Extract the (X, Y) coordinate from the center of the cell holding the provided text.  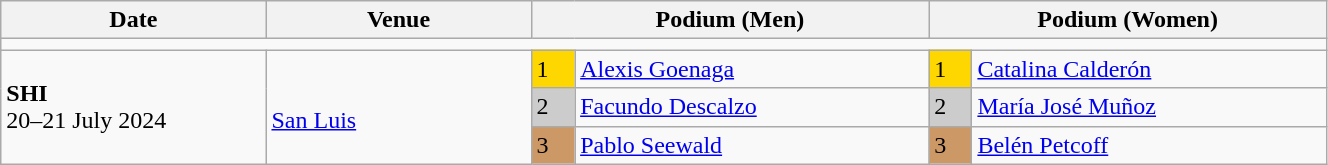
San Luis (398, 107)
SHI 20–21 July 2024 (134, 107)
Catalina Calderón (1150, 69)
Belén Petcoff (1150, 145)
Pablo Seewald (752, 145)
Alexis Goenaga (752, 69)
Facundo Descalzo (752, 107)
Venue (398, 20)
Date (134, 20)
Podium (Men) (730, 20)
María José Muñoz (1150, 107)
Podium (Women) (1128, 20)
